Output the (X, Y) coordinate of the center of the cell containing the given text.  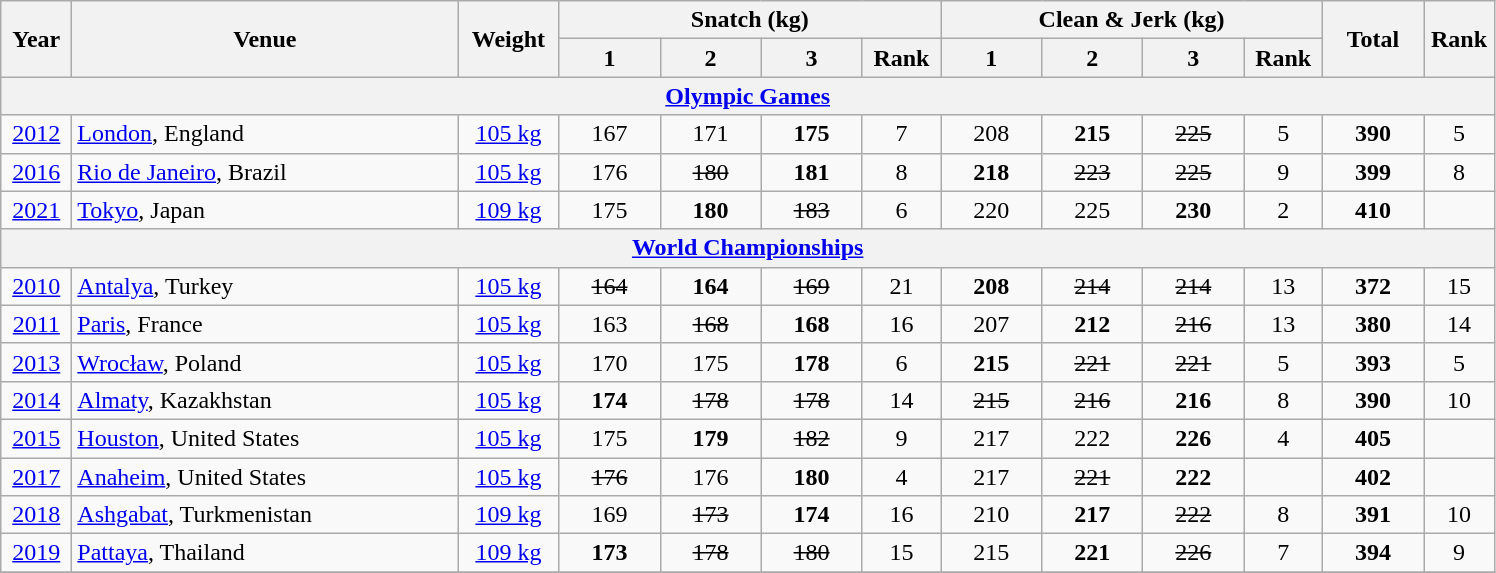
Olympic Games (748, 96)
181 (812, 172)
2021 (36, 210)
223 (1092, 172)
380 (1372, 324)
182 (812, 438)
393 (1372, 362)
183 (812, 210)
170 (610, 362)
Tokyo, Japan (265, 210)
Antalya, Turkey (265, 286)
Almaty, Kazakhstan (265, 400)
2018 (36, 515)
Anaheim, United States (265, 477)
Venue (265, 39)
210 (992, 515)
2011 (36, 324)
2010 (36, 286)
410 (1372, 210)
171 (710, 134)
Total (1372, 39)
402 (1372, 477)
2013 (36, 362)
391 (1372, 515)
Year (36, 39)
2012 (36, 134)
179 (710, 438)
220 (992, 210)
2017 (36, 477)
163 (610, 324)
Wrocław, Poland (265, 362)
394 (1372, 553)
167 (610, 134)
230 (1194, 210)
Pattaya, Thailand (265, 553)
372 (1372, 286)
399 (1372, 172)
Houston, United States (265, 438)
Ashgabat, Turkmenistan (265, 515)
Rio de Janeiro, Brazil (265, 172)
218 (992, 172)
207 (992, 324)
2019 (36, 553)
2016 (36, 172)
Snatch (kg) (750, 20)
21 (902, 286)
2014 (36, 400)
Weight (508, 39)
405 (1372, 438)
2015 (36, 438)
London, England (265, 134)
World Championships (748, 248)
Paris, France (265, 324)
212 (1092, 324)
Clean & Jerk (kg) (1132, 20)
